Search for the cell housing the specified text and yield its [X, Y] center coordinate. 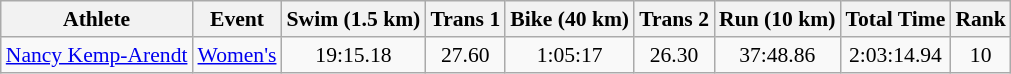
1:05:17 [570, 55]
Trans 1 [465, 19]
10 [980, 55]
Total Time [895, 19]
Nancy Kemp-Arendt [97, 55]
27.60 [465, 55]
26.30 [674, 55]
Athlete [97, 19]
Event [236, 19]
37:48.86 [777, 55]
Trans 2 [674, 19]
2:03:14.94 [895, 55]
19:15.18 [354, 55]
Run (10 km) [777, 19]
Women's [236, 55]
Rank [980, 19]
Bike (40 km) [570, 19]
Swim (1.5 km) [354, 19]
